Return the (X, Y) coordinate for the center point of the cell that contains the specified text.  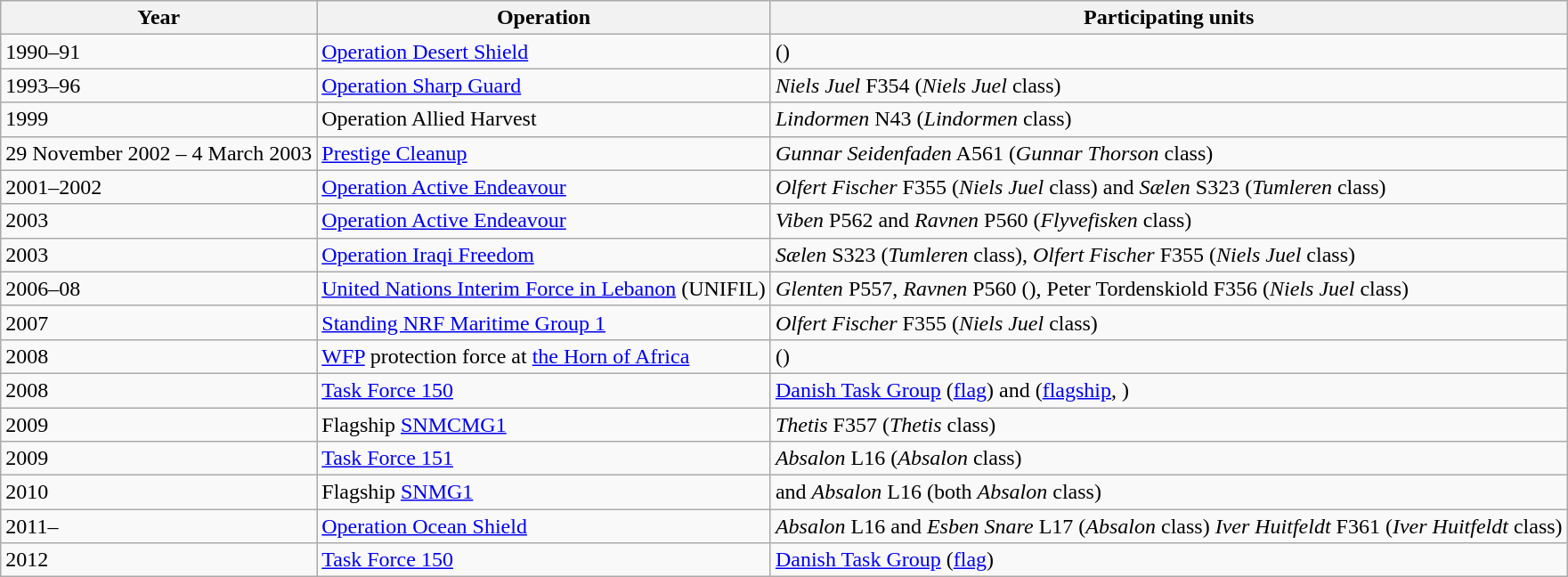
Task Force 151 (544, 459)
1999 (158, 119)
Danish Task Group (flag) (1168, 560)
Danish Task Group (flag) and (flagship, ) (1168, 390)
2007 (158, 322)
Olfert Fischer F355 (Niels Juel class) and Sælen S323 (Tumleren class) (1168, 187)
Participating units (1168, 18)
WFP protection force at the Horn of Africa (544, 356)
Standing NRF Maritime Group 1 (544, 322)
United Nations Interim Force in Lebanon (UNIFIL) (544, 288)
Prestige Cleanup (544, 153)
Operation Allied Harvest (544, 119)
2011– (158, 526)
Flagship SNMG1 (544, 492)
2001–2002 (158, 187)
Thetis F357 (Thetis class) (1168, 425)
Absalon L16 and Esben Snare L17 (Absalon class) Iver Huitfeldt F361 (Iver Huitfeldt class) (1168, 526)
Operation Sharp Guard (544, 85)
Year (158, 18)
2006–08 (158, 288)
Operation Desert Shield (544, 52)
Glenten P557, Ravnen P560 (), Peter Tordenskiold F356 (Niels Juel class) (1168, 288)
Flagship SNMCMG1 (544, 425)
Lindormen N43 (Lindormen class) (1168, 119)
Olfert Fischer F355 (Niels Juel class) (1168, 322)
and Absalon L16 (both Absalon class) (1168, 492)
1993–96 (158, 85)
Operation (544, 18)
1990–91 (158, 52)
2012 (158, 560)
Sælen S323 (Tumleren class), Olfert Fischer F355 (Niels Juel class) (1168, 255)
2010 (158, 492)
Gunnar Seidenfaden A561 (Gunnar Thorson class) (1168, 153)
Viben P562 and Ravnen P560 (Flyvefisken class) (1168, 221)
Niels Juel F354 (Niels Juel class) (1168, 85)
Operation Iraqi Freedom (544, 255)
Absalon L16 (Absalon class) (1168, 459)
Operation Ocean Shield (544, 526)
29 November 2002 – 4 March 2003 (158, 153)
